From the cell containing the given text, extract its center point as (X, Y) coordinate. 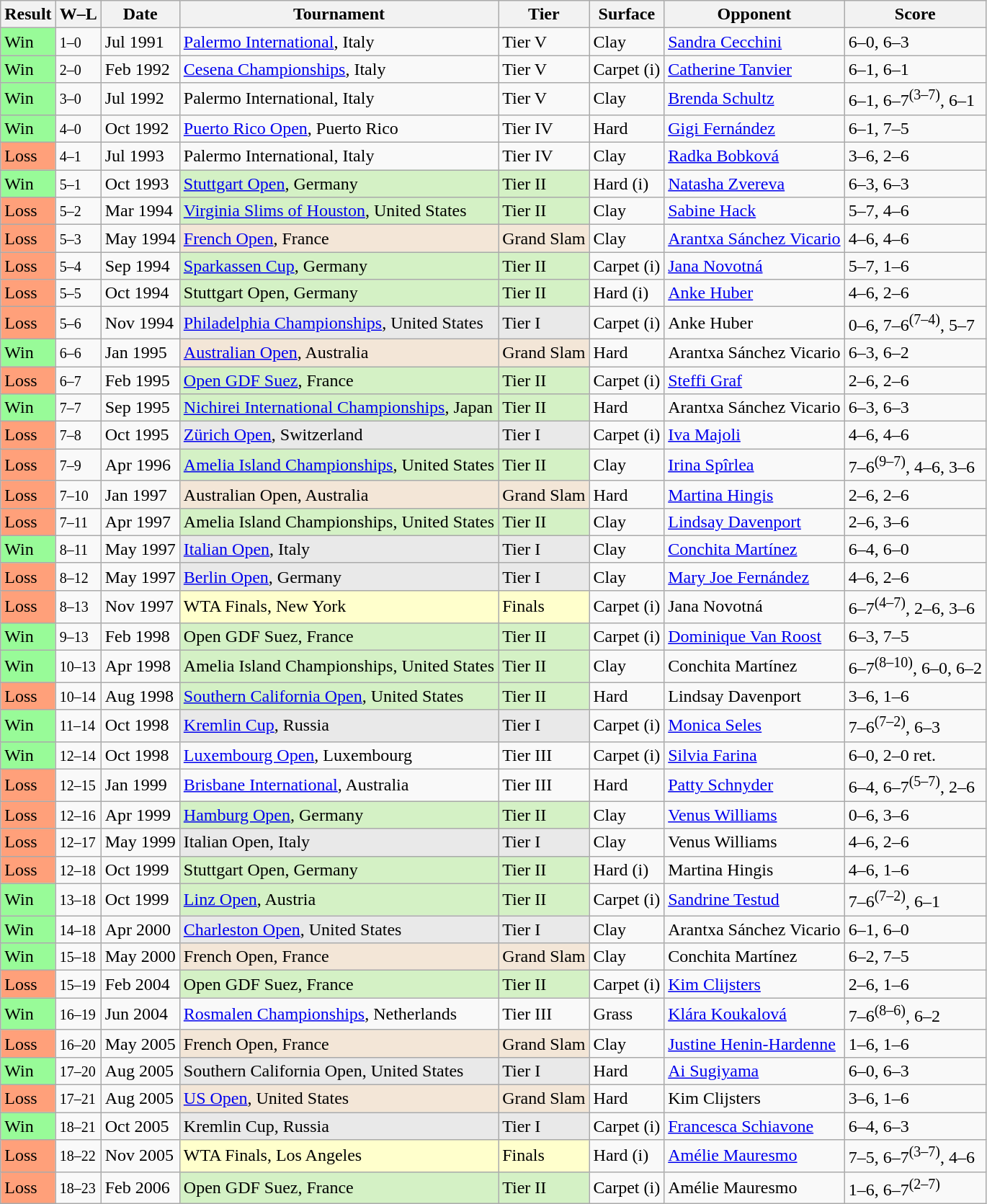
Mar 1994 (140, 211)
8–11 (78, 549)
Sep 1994 (140, 266)
Sabine Hack (754, 211)
5–2 (78, 211)
4–6, 1–6 (915, 870)
6–7(4–7), 2–6, 3–6 (915, 607)
Date (140, 14)
9–13 (78, 636)
8–13 (78, 607)
Hamburg Open, Germany (339, 815)
Francesca Schiavone (754, 1126)
6–4, 6–3 (915, 1126)
17–20 (78, 1071)
12–18 (78, 870)
Mary Joe Fernández (754, 576)
W–L (78, 14)
8–12 (78, 576)
Silvia Farina (754, 755)
Natasha Zvereva (754, 184)
Zürich Open, Switzerland (339, 435)
6–1, 6–1 (915, 69)
6–1, 7–5 (915, 128)
Feb 1992 (140, 69)
Surface (627, 14)
Radka Bobková (754, 156)
15–18 (78, 957)
18–23 (78, 1187)
Oct 1994 (140, 293)
Nov 1994 (140, 323)
1–6, 6–7(2–7) (915, 1187)
2–0 (78, 69)
2–6, 1–6 (915, 984)
Ai Sugiyama (754, 1071)
Feb 1995 (140, 380)
Brisbane International, Australia (339, 785)
4–1 (78, 156)
7–5, 6–7(3–7), 4–6 (915, 1156)
10–13 (78, 666)
Linz Open, Austria (339, 899)
6–1, 6–0 (915, 929)
1–6, 1–6 (915, 1043)
7–10 (78, 494)
Feb 2004 (140, 984)
7–11 (78, 522)
12–16 (78, 815)
2–6, 3–6 (915, 522)
6–2, 7–5 (915, 957)
US Open, United States (339, 1099)
Iva Majoli (754, 435)
13–18 (78, 899)
Berlin Open, Germany (339, 576)
Puerto Rico Open, Puerto Rico (339, 128)
Tier (544, 14)
Jan 1997 (140, 494)
11–14 (78, 726)
Nov 1997 (140, 607)
12–17 (78, 842)
May 1994 (140, 238)
7–6(7–2), 6–1 (915, 899)
7–8 (78, 435)
Jul 1992 (140, 99)
6–4, 6–0 (915, 549)
Sandrine Testud (754, 899)
Apr 1997 (140, 522)
7–6(8–6), 6–2 (915, 1015)
Gigi Fernández (754, 128)
WTA Finals, New York (339, 607)
Oct 1992 (140, 128)
3–0 (78, 99)
Steffi Graf (754, 380)
6–1, 6–7(3–7), 6–1 (915, 99)
15–19 (78, 984)
6–3, 7–5 (915, 636)
6–6 (78, 352)
May 2005 (140, 1043)
WTA Finals, Los Angeles (339, 1156)
6–7(8–10), 6–0, 6–2 (915, 666)
Jul 1993 (140, 156)
5–7, 4–6 (915, 211)
Jun 2004 (140, 1015)
Oct 2005 (140, 1126)
1–0 (78, 42)
Nov 2005 (140, 1156)
Monica Seles (754, 726)
Irina Spîrlea (754, 465)
Brenda Schultz (754, 99)
6–0, 2–0 ret. (915, 755)
Cesena Championships, Italy (339, 69)
Jul 1991 (140, 42)
7–6(7–2), 6–3 (915, 726)
Catherine Tanvier (754, 69)
14–18 (78, 929)
5–1 (78, 184)
5–7, 1–6 (915, 266)
18–21 (78, 1126)
Apr 1999 (140, 815)
16–20 (78, 1043)
16–19 (78, 1015)
0–6, 7–6(7–4), 5–7 (915, 323)
3–6, 2–6 (915, 156)
Philadelphia Championships, United States (339, 323)
Dominique Van Roost (754, 636)
Charleston Open, United States (339, 929)
7–7 (78, 408)
7–9 (78, 465)
May 2000 (140, 957)
Score (915, 14)
Apr 1998 (140, 666)
Result (28, 14)
Klára Koukalová (754, 1015)
6–4, 6–7(5–7), 2–6 (915, 785)
Nichirei International Championships, Japan (339, 408)
Sandra Cecchini (754, 42)
10–14 (78, 696)
Patty Schnyder (754, 785)
Oct 1995 (140, 435)
Luxembourg Open, Luxembourg (339, 755)
Grass (627, 1015)
Apr 2000 (140, 929)
6–3, 6–2 (915, 352)
Aug 1998 (140, 696)
5–5 (78, 293)
Sparkassen Cup, Germany (339, 266)
18–22 (78, 1156)
5–6 (78, 323)
Sep 1995 (140, 408)
5–4 (78, 266)
Apr 1996 (140, 465)
4–0 (78, 128)
Jan 1999 (140, 785)
Virginia Slims of Houston, United States (339, 211)
Feb 2006 (140, 1187)
Rosmalen Championships, Netherlands (339, 1015)
Justine Henin-Hardenne (754, 1043)
12–15 (78, 785)
7–6(9–7), 4–6, 3–6 (915, 465)
6–7 (78, 380)
Oct 1993 (140, 184)
5–3 (78, 238)
Jan 1995 (140, 352)
0–6, 3–6 (915, 815)
Opponent (754, 14)
May 1999 (140, 842)
17–21 (78, 1099)
Tournament (339, 14)
Feb 1998 (140, 636)
12–14 (78, 755)
